Provide the [x, y] coordinate of the cell's center where the given text is located.  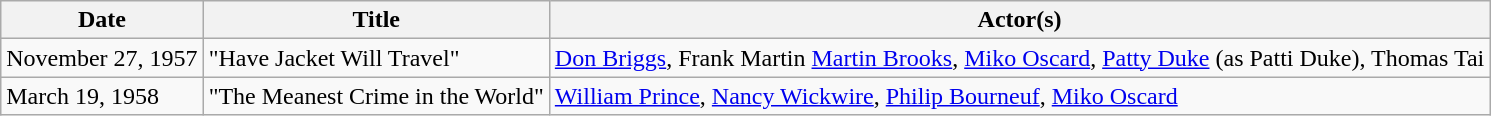
March 19, 1958 [102, 96]
Title [376, 20]
Date [102, 20]
"Have Jacket Will Travel" [376, 58]
"The Meanest Crime in the World" [376, 96]
Actor(s) [1019, 20]
William Prince, Nancy Wickwire, Philip Bourneuf, Miko Oscard [1019, 96]
Don Briggs, Frank Martin Martin Brooks, Miko Oscard, Patty Duke (as Patti Duke), Thomas Tai [1019, 58]
November 27, 1957 [102, 58]
